Scan for the cell matching the given text and deliver its [X, Y] coordinate at center. 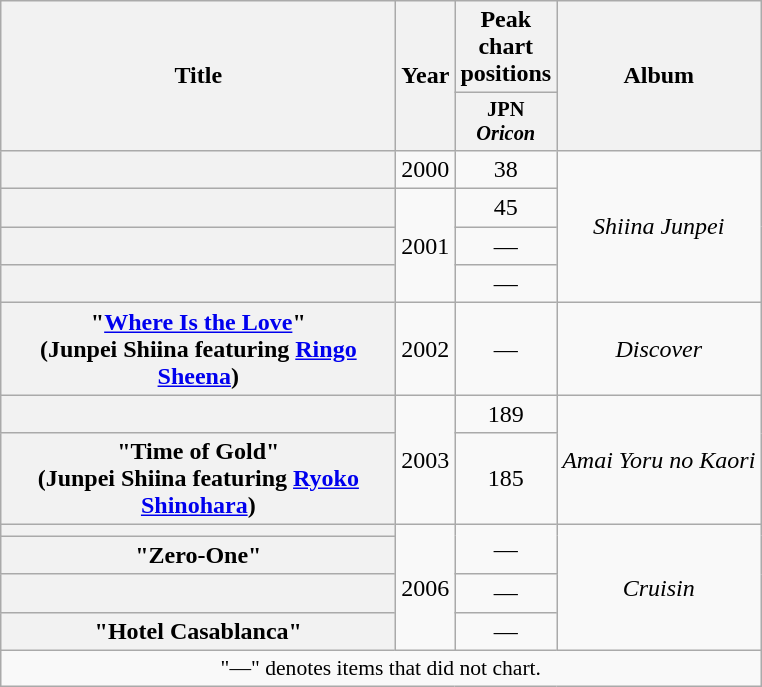
"Zero-One" [198, 555]
Year [426, 76]
2006 [426, 588]
2003 [426, 460]
"Hotel Casablanca" [198, 631]
Discover [659, 349]
Peak chart positions [506, 47]
Shiina Junpei [659, 226]
Amai Yoru no Kaori [659, 460]
Cruisin [659, 588]
"Where Is the Love"(Junpei Shiina featuring Ringo Sheena) [198, 349]
Album [659, 76]
"—" denotes items that did not chart. [381, 668]
2000 [426, 169]
45 [506, 208]
"Time of Gold"(Junpei Shiina featuring Ryoko Shinohara) [198, 479]
185 [506, 479]
JPN Oricon [506, 122]
2001 [426, 246]
189 [506, 414]
38 [506, 169]
2002 [426, 349]
Title [198, 76]
